Pinpoint the cell where the given text exists, returning its [x, y] midpoint coordinate. 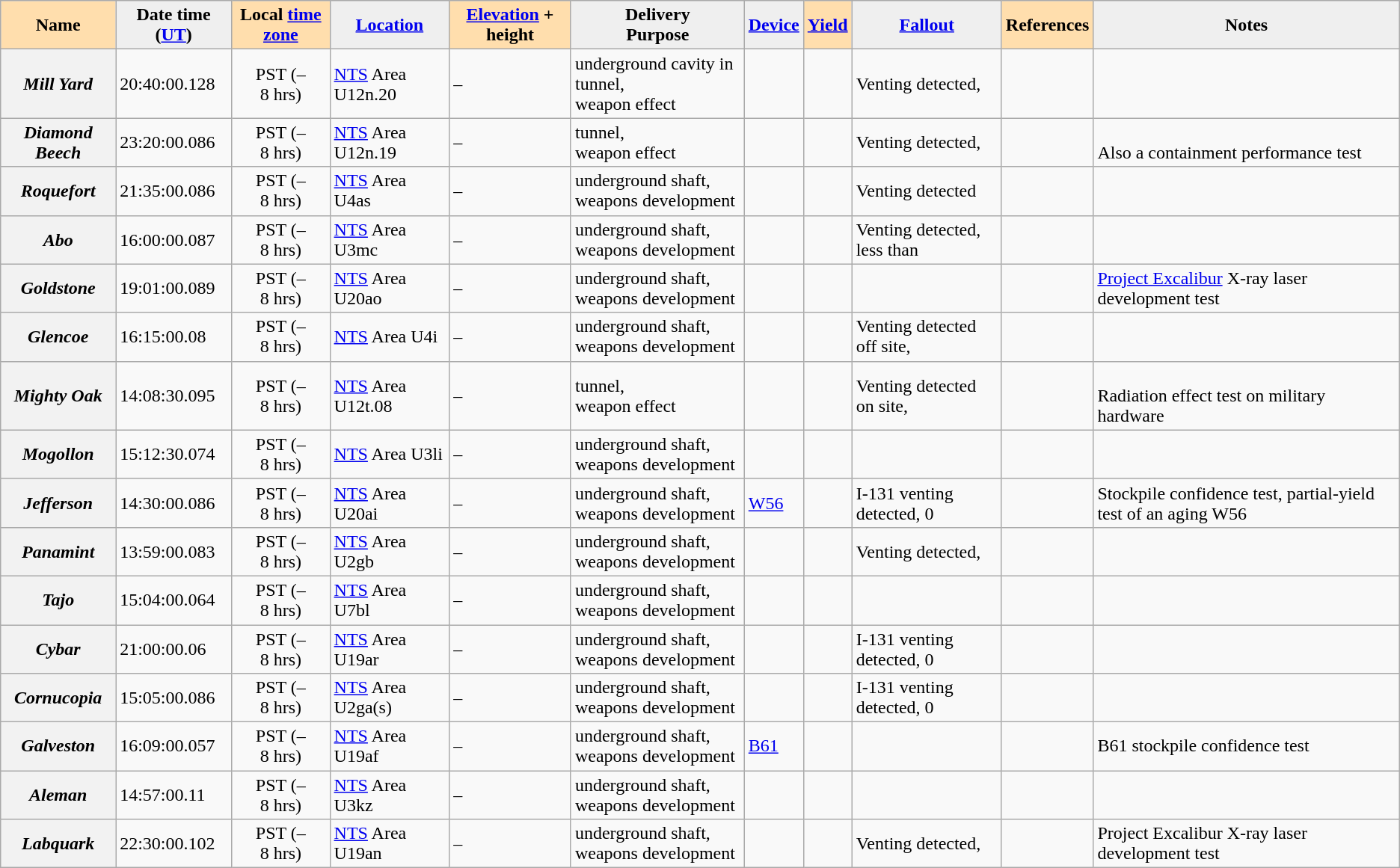
NTS Area U19af [390, 746]
Delivery Purpose [657, 25]
Venting detected on site, [927, 395]
13:59:00.083 [174, 552]
Panamint [58, 552]
NTS Area U4i [390, 336]
NTS Area U7bl [390, 600]
NTS Area U4as [390, 191]
Device [773, 25]
Also a containment performance test [1246, 142]
Mogollon [58, 455]
W56 [773, 502]
NTS Area U3kz [390, 795]
Fallout [927, 25]
Labquark [58, 843]
Aleman [58, 795]
15:12:30.074 [174, 455]
NTS Area U20ao [390, 289]
22:30:00.102 [174, 843]
B61 [773, 746]
B61 stockpile confidence test [1246, 746]
Name [58, 25]
NTS Area U19an [390, 843]
Date time (UT) [174, 25]
Goldstone [58, 289]
NTS Area U12t.08 [390, 395]
NTS Area U2ga(s) [390, 698]
Venting detected [927, 191]
NTS Area U19ar [390, 649]
14:57:00.11 [174, 795]
Galveston [58, 746]
15:04:00.064 [174, 600]
Notes [1246, 25]
NTS Area U3mc [390, 239]
Venting detected, less than [927, 239]
16:15:00.08 [174, 336]
NTS Area U2gb [390, 552]
Elevation + height [510, 25]
NTS Area U12n.19 [390, 142]
Cybar [58, 649]
NTS Area U20ai [390, 502]
Abo [58, 239]
21:00:00.06 [174, 649]
Mighty Oak [58, 395]
16:09:00.057 [174, 746]
23:20:00.086 [174, 142]
Tajo [58, 600]
Glencoe [58, 336]
16:00:00.087 [174, 239]
Mill Yard [58, 84]
Roquefort [58, 191]
Local time zone [281, 25]
14:30:00.086 [174, 502]
14:08:30.095 [174, 395]
Location [390, 25]
15:05:00.086 [174, 698]
Jefferson [58, 502]
Diamond Beech [58, 142]
19:01:00.089 [174, 289]
Yield [827, 25]
References [1047, 25]
underground cavity in tunnel,weapon effect [657, 84]
20:40:00.128 [174, 84]
Radiation effect test on military hardware [1246, 395]
NTS Area U12n.20 [390, 84]
Venting detected off site, [927, 336]
NTS Area U3li [390, 455]
Cornucopia [58, 698]
21:35:00.086 [174, 191]
Stockpile confidence test, partial-yield test of an aging W56 [1246, 502]
